Return the (x, y) coordinate for the center point of the cell that contains the specified text.  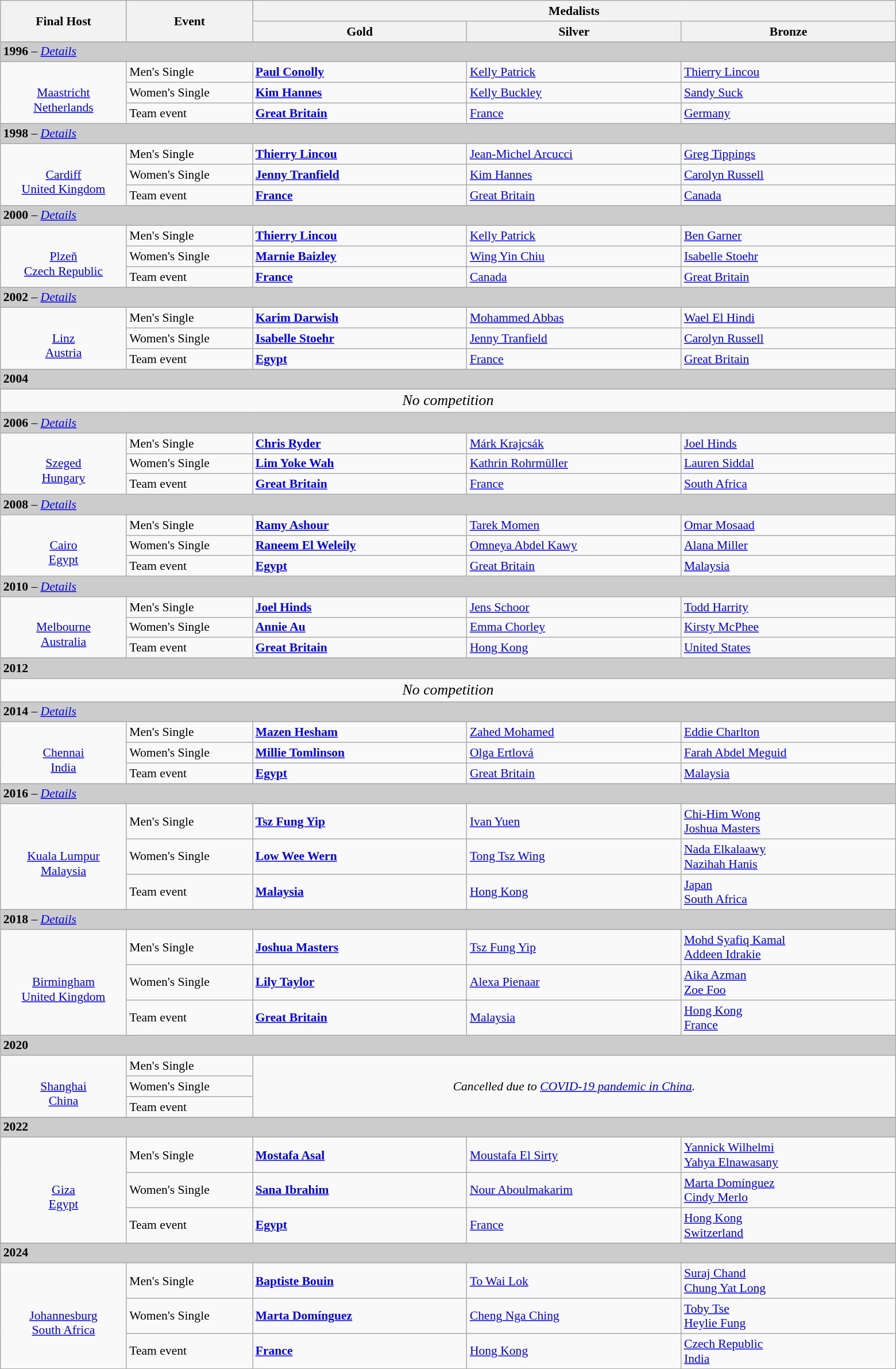
2024 (448, 1253)
Final Host (63, 21)
MaastrichtNetherlands (63, 93)
Yannick Wilhelmi Yahya Elnawasany (788, 1155)
Lily Taylor (360, 982)
Event (190, 21)
Lim Yoke Wah (360, 464)
ChennaiIndia (63, 753)
Jean-Michel Arcucci (574, 155)
Lauren Siddal (788, 464)
Tarek Momen (574, 525)
Sandy Suck (788, 93)
Mohammed Abbas (574, 318)
2020 (448, 1046)
Eddie Charlton (788, 732)
Cancelled due to COVID-19 pandemic in China. (574, 1087)
Todd Harrity (788, 607)
Annie Au (360, 627)
2014 – Details (448, 712)
Omneya Abdel Kawy (574, 546)
Wing Yin Chiu (574, 257)
Nada Elkalaawy Nazihah Hanis (788, 857)
1996 – Details (448, 52)
Márk Krajcsák (574, 444)
2006 – Details (448, 423)
CardiffUnited Kingdom (63, 175)
United States (788, 648)
BirminghamUnited Kingdom (63, 982)
Farah Abdel Meguid (788, 753)
2008 – Details (448, 505)
Kelly Buckley (574, 93)
2010 – Details (448, 587)
Toby Tse Heylie Fung (788, 1316)
Low Wee Wern (360, 857)
Omar Mosaad (788, 525)
Ramy Ashour (360, 525)
Chris Ryder (360, 444)
To Wai Lok (574, 1281)
2000 – Details (448, 215)
Mazen Hesham (360, 732)
ShanghaiChina (63, 1087)
2016 – Details (448, 794)
Kirsty McPhee (788, 627)
Nour Aboulmakarim (574, 1190)
2004 (448, 379)
MelbourneAustralia (63, 627)
GizaEgypt (63, 1190)
Marnie Baizley (360, 257)
Silver (574, 32)
Germany (788, 113)
Mohd Syafiq Kamal Addeen Idrakie (788, 948)
2012 (448, 669)
Baptiste Bouin (360, 1281)
South Africa (788, 484)
Gold (360, 32)
2002 – Details (448, 298)
Moustafa El Sirty (574, 1155)
Japan South Africa (788, 892)
Sana Ibrahim (360, 1190)
PlzeňCzech Republic (63, 256)
Suraj Chand Chung Yat Long (788, 1281)
Marta Domínguez (360, 1316)
Wael El Hindi (788, 318)
Chi-Him Wong Joshua Masters (788, 822)
2022 (448, 1127)
Kathrin Rohrmüller (574, 464)
Alexa Pienaar (574, 982)
Aika Azman Zoe Foo (788, 982)
Hong Kong Switzerland (788, 1225)
Marta Domínguez Cindy Merlo (788, 1190)
Hong Kong France (788, 1018)
JohannesburgSouth Africa (63, 1316)
1998 – Details (448, 134)
Greg Tippings (788, 155)
Bronze (788, 32)
Ben Garner (788, 236)
Czech Republic India (788, 1351)
Millie Tomlinson (360, 753)
Jens Schoor (574, 607)
Medalists (574, 11)
Alana Miller (788, 546)
2018 – Details (448, 920)
Kuala LumpurMalaysia (63, 857)
SzegedHungary (63, 464)
LinzAustria (63, 339)
CairoEgypt (63, 546)
Tong Tsz Wing (574, 857)
Olga Ertlová (574, 753)
Cheng Nga Ching (574, 1316)
Emma Chorley (574, 627)
Zahed Mohamed (574, 732)
Karim Darwish (360, 318)
Mostafa Asal (360, 1155)
Ivan Yuen (574, 822)
Raneem El Weleily (360, 546)
Paul Conolly (360, 72)
Joshua Masters (360, 948)
